Output the [X, Y] coordinate of the center of the cell containing the given text.  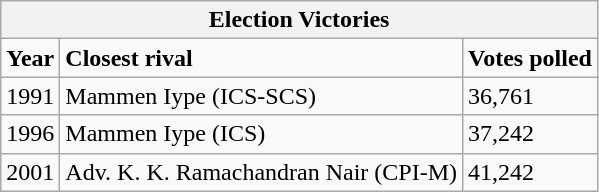
Election Victories [300, 20]
Mammen Iype (ICS) [262, 134]
Closest rival [262, 58]
Year [30, 58]
Mammen Iype (ICS-SCS) [262, 96]
41,242 [530, 172]
2001 [30, 172]
1991 [30, 96]
Adv. K. K. Ramachandran Nair (CPI-M) [262, 172]
37,242 [530, 134]
1996 [30, 134]
Votes polled [530, 58]
36,761 [530, 96]
